For the text-containing cell, return its midpoint in (X, Y) coordinate format. 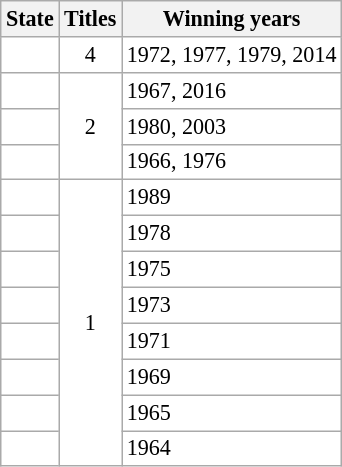
Winning years (232, 18)
1975 (232, 269)
1978 (232, 233)
1965 (232, 412)
1980, 2003 (232, 126)
1 (90, 323)
1969 (232, 377)
1971 (232, 341)
2 (90, 126)
1964 (232, 448)
1989 (232, 198)
4 (90, 54)
1967, 2016 (232, 90)
Titles (90, 18)
1966, 1976 (232, 162)
1973 (232, 305)
State (30, 18)
1972, 1977, 1979, 2014 (232, 54)
